From the cell containing the given text, extract its center point as [X, Y] coordinate. 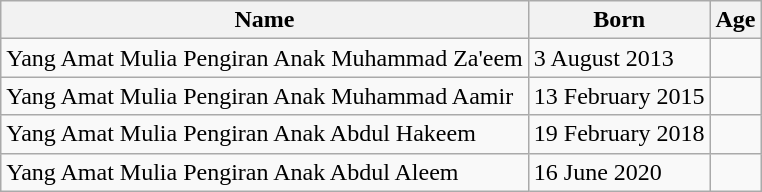
Yang Amat Mulia Pengiran Anak Muhammad Aamir [265, 96]
16 June 2020 [619, 172]
Name [265, 20]
Yang Amat Mulia Pengiran Anak Muhammad Za'eem [265, 58]
13 February 2015 [619, 96]
Yang Amat Mulia Pengiran Anak Abdul Hakeem [265, 134]
3 August 2013 [619, 58]
19 February 2018 [619, 134]
Born [619, 20]
Age [736, 20]
Yang Amat Mulia Pengiran Anak Abdul Aleem [265, 172]
